Identify which cell holds the provided text, then report its (X, Y) central coordinate. 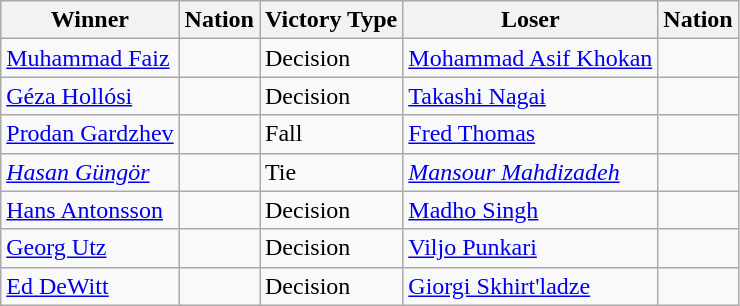
Muhammad Faiz (90, 58)
Géza Hollósi (90, 96)
Viljo Punkari (530, 248)
Fall (332, 134)
Mansour Mahdizadeh (530, 172)
Georg Utz (90, 248)
Giorgi Skhirt'ladze (530, 286)
Winner (90, 20)
Hasan Güngör (90, 172)
Tie (332, 172)
Hans Antonsson (90, 210)
Mohammad Asif Khokan (530, 58)
Fred Thomas (530, 134)
Loser (530, 20)
Prodan Gardzhev (90, 134)
Madho Singh (530, 210)
Takashi Nagai (530, 96)
Ed DeWitt (90, 286)
Victory Type (332, 20)
